Return the (X, Y) coordinate for the center point of the cell that contains the specified text.  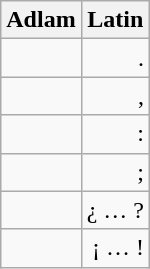
¿ … ? (115, 210)
¡ … ! (115, 248)
; (115, 172)
Adlam (41, 20)
, (115, 96)
. (115, 58)
Latin (115, 20)
: (115, 134)
